Extract the (X, Y) coordinate from the center of the cell holding the provided text.  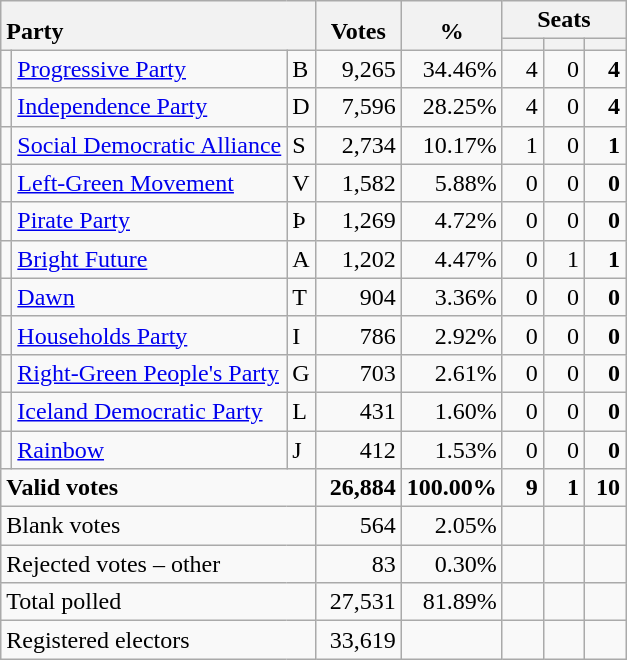
Party (158, 26)
904 (358, 297)
10.17% (452, 145)
27,531 (358, 602)
1,202 (358, 259)
9,265 (358, 69)
J (301, 449)
% (452, 26)
D (301, 107)
1.53% (452, 449)
412 (358, 449)
G (301, 373)
B (301, 69)
V (301, 183)
1,269 (358, 221)
7,596 (358, 107)
Dawn (150, 297)
Registered electors (158, 640)
786 (358, 335)
Þ (301, 221)
A (301, 259)
4.72% (452, 221)
Rejected votes – other (158, 564)
T (301, 297)
Households Party (150, 335)
0.30% (452, 564)
34.46% (452, 69)
Progressive Party (150, 69)
28.25% (452, 107)
83 (358, 564)
Valid votes (158, 488)
Social Democratic Alliance (150, 145)
Pirate Party (150, 221)
Right-Green People's Party (150, 373)
10 (604, 488)
2.61% (452, 373)
4.47% (452, 259)
L (301, 411)
3.36% (452, 297)
Iceland Democratic Party (150, 411)
431 (358, 411)
2,734 (358, 145)
33,619 (358, 640)
Votes (358, 26)
S (301, 145)
Bright Future (150, 259)
Total polled (158, 602)
Seats (564, 20)
1,582 (358, 183)
2.92% (452, 335)
564 (358, 526)
2.05% (452, 526)
I (301, 335)
81.89% (452, 602)
Independence Party (150, 107)
26,884 (358, 488)
703 (358, 373)
Left-Green Movement (150, 183)
100.00% (452, 488)
Blank votes (158, 526)
1.60% (452, 411)
9 (522, 488)
5.88% (452, 183)
Rainbow (150, 449)
